Search for the cell housing the specified text and yield its [x, y] center coordinate. 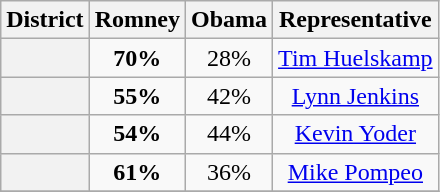
44% [230, 134]
61% [137, 172]
28% [230, 58]
Mike Pompeo [356, 172]
Representative [356, 20]
55% [137, 96]
Tim Huelskamp [356, 58]
36% [230, 172]
Romney [137, 20]
District [45, 20]
70% [137, 58]
42% [230, 96]
Obama [230, 20]
Kevin Yoder [356, 134]
Lynn Jenkins [356, 96]
54% [137, 134]
